Determine the (x, y) coordinate at the center of the cell enclosing the given text.  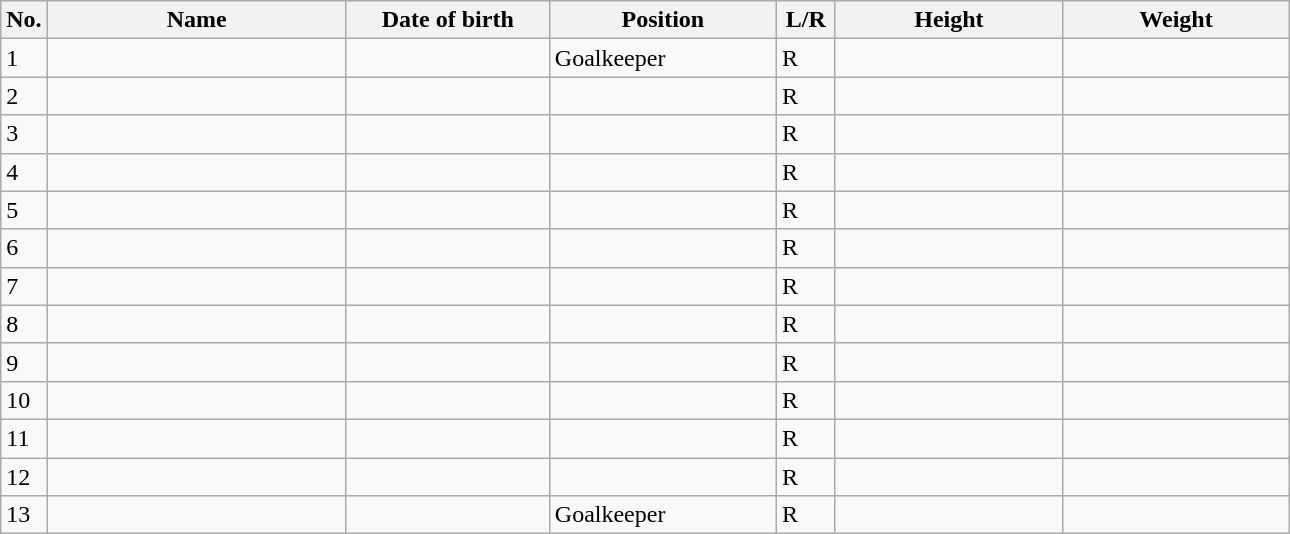
3 (24, 134)
8 (24, 324)
12 (24, 477)
13 (24, 515)
10 (24, 400)
L/R (806, 20)
No. (24, 20)
4 (24, 172)
Height (948, 20)
6 (24, 248)
11 (24, 438)
7 (24, 286)
Date of birth (448, 20)
Name (196, 20)
9 (24, 362)
Position (662, 20)
1 (24, 58)
5 (24, 210)
Weight (1176, 20)
2 (24, 96)
